Capture the cell that displays the provided text and extract its (X, Y) central coordinate. 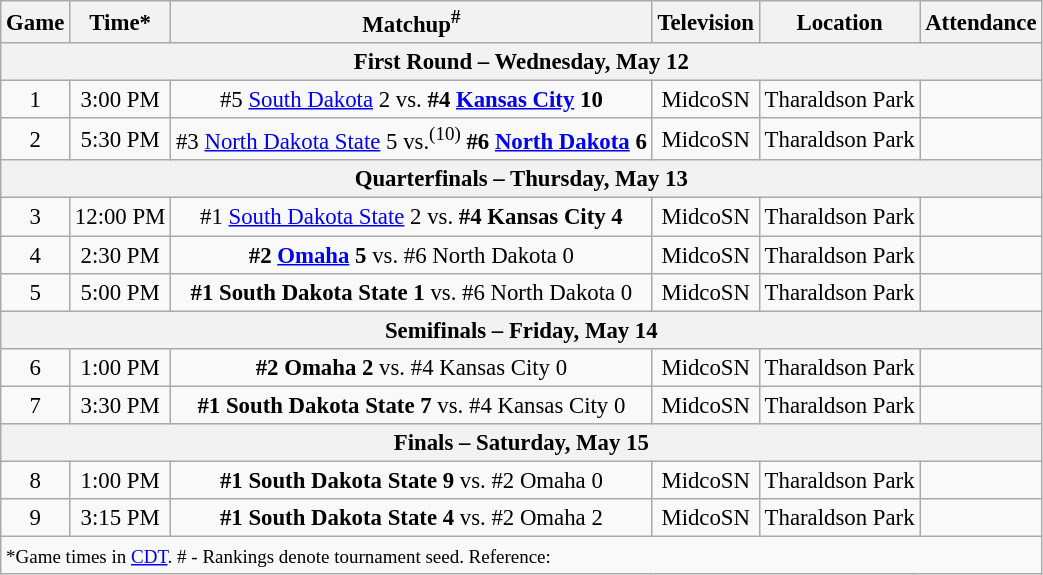
5 (36, 292)
3 (36, 217)
#1 South Dakota State 1 vs. #6 North Dakota 0 (412, 292)
Game (36, 22)
Quarterfinals – Thursday, May 13 (522, 179)
3:00 PM (120, 100)
#1 South Dakota State 9 vs. #2 Omaha 0 (412, 480)
2:30 PM (120, 255)
*Game times in CDT. # - Rankings denote tournament seed. Reference: (522, 555)
#1 South Dakota State 2 vs. #4 Kansas City 4 (412, 217)
1 (36, 100)
#1 South Dakota State 4 vs. #2 Omaha 2 (412, 518)
Attendance (981, 22)
6 (36, 367)
Matchup# (412, 22)
#5 South Dakota 2 vs. #4 Kansas City 10 (412, 100)
4 (36, 255)
Time* (120, 22)
Location (840, 22)
5:00 PM (120, 292)
12:00 PM (120, 217)
8 (36, 480)
2 (36, 139)
7 (36, 405)
3:30 PM (120, 405)
#2 Omaha 2 vs. #4 Kansas City 0 (412, 367)
Television (706, 22)
#3 North Dakota State 5 vs.(10) #6 North Dakota 6 (412, 139)
9 (36, 518)
5:30 PM (120, 139)
Finals – Saturday, May 15 (522, 443)
#2 Omaha 5 vs. #6 North Dakota 0 (412, 255)
#1 South Dakota State 7 vs. #4 Kansas City 0 (412, 405)
Semifinals – Friday, May 14 (522, 330)
First Round – Wednesday, May 12 (522, 62)
3:15 PM (120, 518)
